Find where the given text appears and provide that cell's center as [x, y] coordinate. 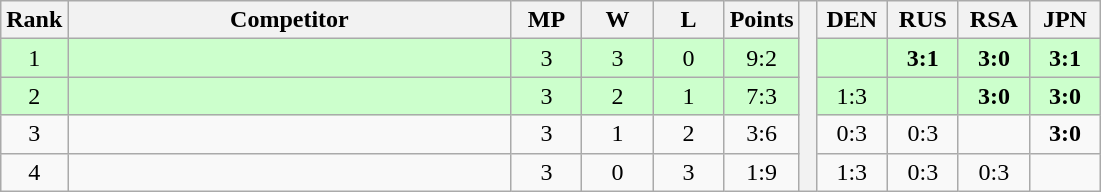
RSA [994, 20]
DEN [852, 20]
4 [34, 172]
MP [546, 20]
1:9 [762, 172]
JPN [1064, 20]
RUS [922, 20]
3:6 [762, 134]
Competitor [290, 20]
7:3 [762, 96]
9:2 [762, 58]
L [688, 20]
Points [762, 20]
W [618, 20]
Rank [34, 20]
